Provide the (x, y) coordinate of the cell's center where the given text is located.  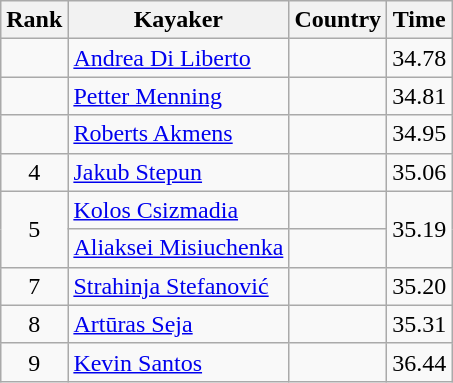
Jakub Stepun (178, 172)
34.81 (420, 96)
Country (338, 20)
Kevin Santos (178, 362)
Andrea Di Liberto (178, 58)
Rank (34, 20)
Time (420, 20)
35.20 (420, 286)
7 (34, 286)
Kolos Csizmadia (178, 210)
35.06 (420, 172)
9 (34, 362)
Artūras Seja (178, 324)
35.19 (420, 229)
4 (34, 172)
Strahinja Stefanović (178, 286)
5 (34, 229)
36.44 (420, 362)
Aliaksei Misiuchenka (178, 248)
35.31 (420, 324)
34.95 (420, 134)
8 (34, 324)
34.78 (420, 58)
Kayaker (178, 20)
Roberts Akmens (178, 134)
Petter Menning (178, 96)
